Extract the [x, y] coordinate from the center of the cell holding the provided text.  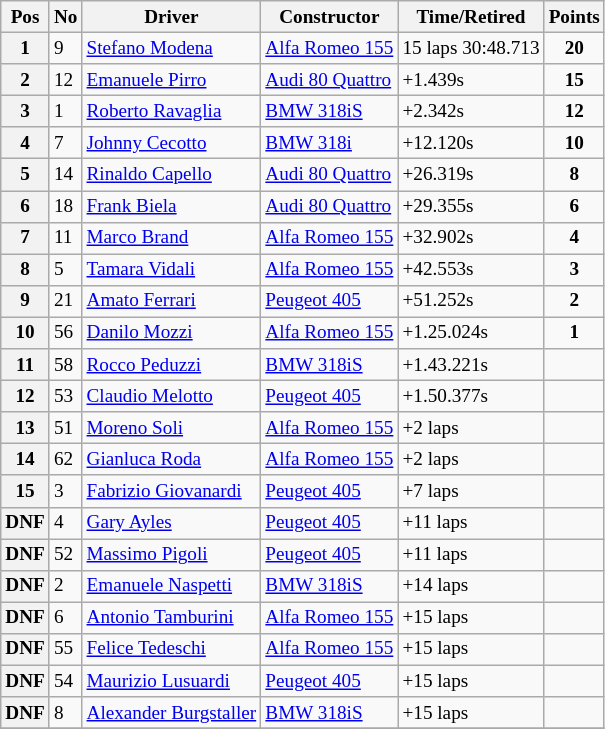
51 [66, 428]
18 [66, 206]
No [66, 17]
Pos [26, 17]
54 [66, 681]
Gary Ayles [172, 523]
Johnny Cecotto [172, 143]
Danilo Mozzi [172, 333]
52 [66, 554]
62 [66, 460]
Maurizio Lusuardi [172, 681]
56 [66, 333]
Fabrizio Giovanardi [172, 491]
Driver [172, 17]
55 [66, 649]
20 [574, 48]
+42.553s [471, 270]
Felice Tedeschi [172, 649]
Roberto Ravaglia [172, 111]
+12.120s [471, 143]
58 [66, 365]
Massimo Pigoli [172, 554]
BMW 318i [330, 143]
+14 laps [471, 586]
Stefano Modena [172, 48]
Gianluca Roda [172, 460]
Tamara Vidali [172, 270]
Alexander Burgstaller [172, 713]
+1.439s [471, 80]
53 [66, 396]
Moreno Soli [172, 428]
+1.25.024s [471, 333]
Time/Retired [471, 17]
Amato Ferrari [172, 301]
Rocco Peduzzi [172, 365]
Rinaldo Capello [172, 175]
+29.355s [471, 206]
Points [574, 17]
+1.43.221s [471, 365]
+26.319s [471, 175]
+32.902s [471, 238]
+7 laps [471, 491]
13 [26, 428]
15 laps 30:48.713 [471, 48]
Constructor [330, 17]
Marco Brand [172, 238]
Antonio Tamburini [172, 618]
+2.342s [471, 111]
Emanuele Naspetti [172, 586]
Frank Biela [172, 206]
+51.252s [471, 301]
21 [66, 301]
+1.50.377s [471, 396]
Emanuele Pirro [172, 80]
Claudio Melotto [172, 396]
